Return the (X, Y) coordinate for the center point of the cell that contains the specified text.  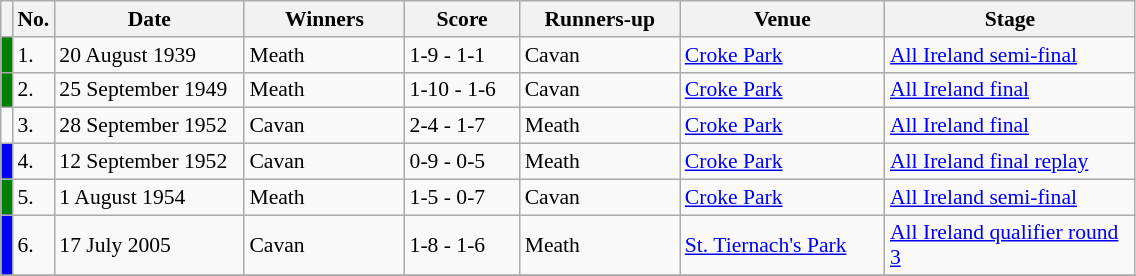
1 August 1954 (149, 197)
1-8 - 1-6 (462, 246)
Score (462, 19)
Venue (782, 19)
0-9 - 0-5 (462, 162)
5. (33, 197)
Date (149, 19)
Winners (324, 19)
25 September 1949 (149, 90)
2-4 - 1-7 (462, 126)
All Ireland qualifier round 3 (1010, 246)
Runners-up (600, 19)
St. Tiernach's Park (782, 246)
1. (33, 55)
4. (33, 162)
12 September 1952 (149, 162)
1-9 - 1-1 (462, 55)
No. (33, 19)
28 September 1952 (149, 126)
3. (33, 126)
All Ireland final replay (1010, 162)
6. (33, 246)
1-10 - 1-6 (462, 90)
17 July 2005 (149, 246)
Stage (1010, 19)
20 August 1939 (149, 55)
2. (33, 90)
1-5 - 0-7 (462, 197)
